Find where the given text appears and provide that cell's center as [X, Y] coordinate. 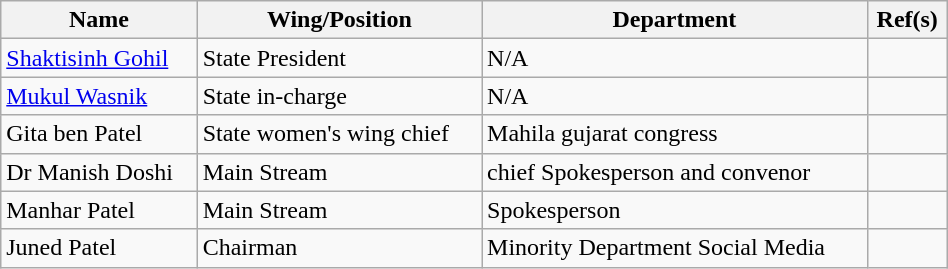
Minority Department Social Media [675, 248]
Juned Patel [99, 248]
Manhar Patel [99, 210]
Spokesperson [675, 210]
chief Spokesperson and convenor [675, 172]
Name [99, 20]
Ref(s) [907, 20]
State women's wing chief [339, 134]
State in-charge [339, 96]
Mukul Wasnik [99, 96]
Department [675, 20]
Mahila gujarat congress [675, 134]
Wing/Position [339, 20]
Shaktisinh Gohil [99, 58]
Chairman [339, 248]
State President [339, 58]
Gita ben Patel [99, 134]
Dr Manish Doshi [99, 172]
